Capture the cell that displays the provided text and extract its (x, y) central coordinate. 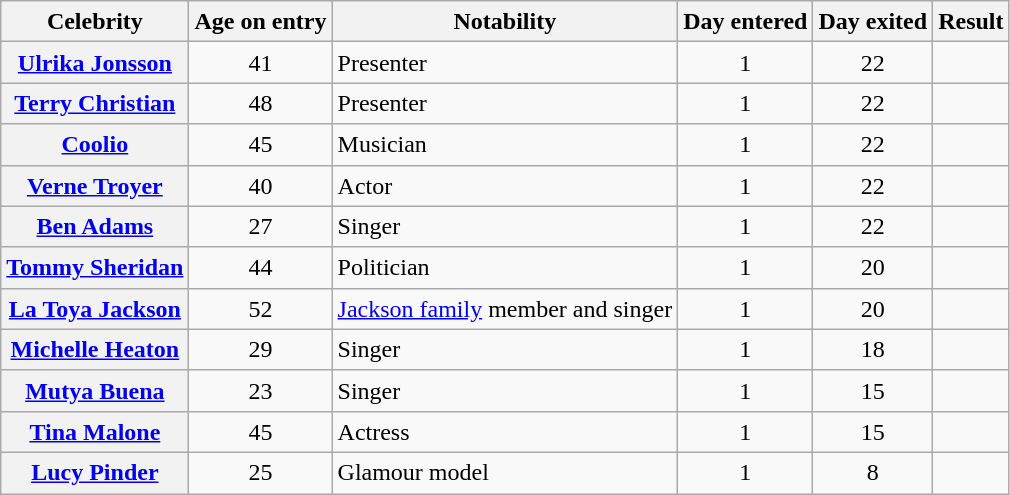
48 (260, 104)
Tina Malone (95, 432)
Day exited (873, 22)
Celebrity (95, 22)
Lucy Pinder (95, 472)
Tommy Sheridan (95, 268)
23 (260, 390)
La Toya Jackson (95, 308)
Politician (505, 268)
40 (260, 186)
Ben Adams (95, 226)
Glamour model (505, 472)
18 (873, 350)
Notability (505, 22)
41 (260, 62)
52 (260, 308)
Terry Christian (95, 104)
Coolio (95, 144)
27 (260, 226)
Day entered (746, 22)
Result (971, 22)
Actress (505, 432)
Actor (505, 186)
44 (260, 268)
Mutya Buena (95, 390)
Jackson family member and singer (505, 308)
29 (260, 350)
25 (260, 472)
Ulrika Jonsson (95, 62)
Age on entry (260, 22)
Verne Troyer (95, 186)
Michelle Heaton (95, 350)
8 (873, 472)
Musician (505, 144)
